Find where the given text appears and provide that cell's center as [X, Y] coordinate. 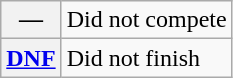
Did not finish [146, 58]
DNF [31, 58]
Did not compete [146, 20]
— [31, 20]
